Pinpoint the cell where the given text exists, returning its [x, y] midpoint coordinate. 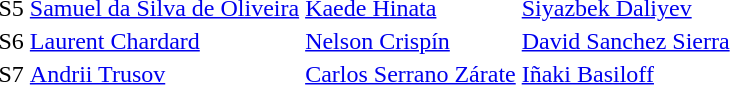
Nelson Crispín [411, 41]
Laurent Chardard [164, 41]
